Return the (X, Y) coordinate for the center point of the cell that contains the specified text.  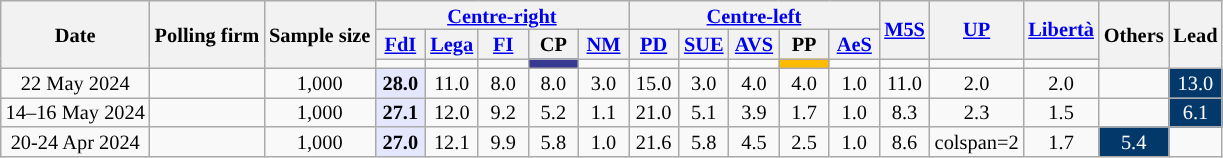
Libertà (1060, 29)
22 May 2024 (76, 82)
1.1 (603, 112)
Date (76, 34)
8.3 (904, 112)
PD (654, 44)
1.5 (1060, 112)
Polling firm (207, 34)
27.0 (400, 142)
AeS (854, 44)
Sample size (320, 34)
28.0 (400, 82)
3.9 (754, 112)
12.1 (452, 142)
20-24 Apr 2024 (76, 142)
6.1 (1195, 112)
2.5 (804, 142)
CP (553, 44)
AVS (754, 44)
21.6 (654, 142)
27.1 (400, 112)
5.2 (553, 112)
PP (804, 44)
colspan=2 (977, 142)
SUE (704, 44)
UP (977, 29)
Lega (452, 44)
9.9 (503, 142)
Centre-left (754, 14)
21.0 (654, 112)
8.6 (904, 142)
14–16 May 2024 (76, 112)
9.2 (503, 112)
NM (603, 44)
Others (1134, 34)
13.0 (1195, 82)
Centre-right (502, 14)
15.0 (654, 82)
Lead (1195, 34)
FI (503, 44)
2.3 (977, 112)
5.1 (704, 112)
5.4 (1134, 142)
M5S (904, 29)
FdI (400, 44)
4.5 (754, 142)
12.0 (452, 112)
